Capture the cell that displays the provided text and extract its (X, Y) central coordinate. 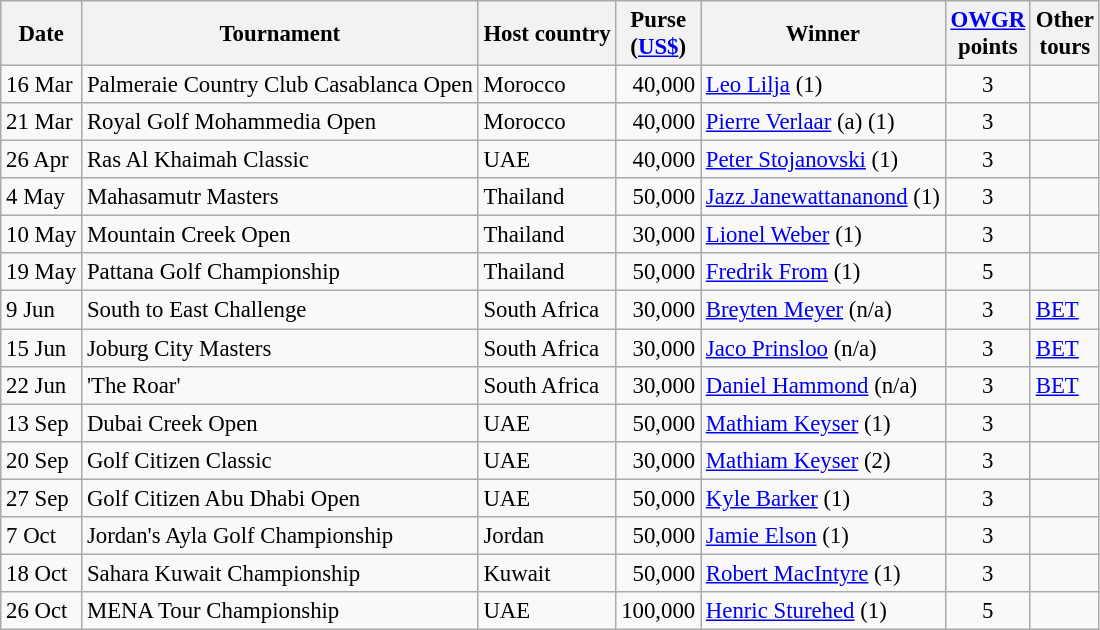
Fredrik From (1) (824, 273)
19 May (42, 273)
Jazz Janewattananond (1) (824, 197)
Jordan's Ayla Golf Championship (280, 536)
Peter Stojanovski (1) (824, 160)
Sahara Kuwait Championship (280, 573)
Henric Sturehed (1) (824, 611)
Dubai Creek Open (280, 423)
10 May (42, 235)
Leo Lilja (1) (824, 85)
Jordan (547, 536)
27 Sep (42, 498)
Purse(US$) (658, 34)
Mathiam Keyser (1) (824, 423)
Host country (547, 34)
Lionel Weber (1) (824, 235)
21 Mar (42, 122)
Daniel Hammond (n/a) (824, 385)
100,000 (658, 611)
Royal Golf Mohammedia Open (280, 122)
Golf Citizen Abu Dhabi Open (280, 498)
Jaco Prinsloo (n/a) (824, 348)
Palmeraie Country Club Casablanca Open (280, 85)
'The Roar' (280, 385)
Golf Citizen Classic (280, 460)
OWGRpoints (988, 34)
Kuwait (547, 573)
Pierre Verlaar (a) (1) (824, 122)
Breyten Meyer (n/a) (824, 310)
Robert MacIntyre (1) (824, 573)
Jamie Elson (1) (824, 536)
MENA Tour Championship (280, 611)
Mountain Creek Open (280, 235)
Winner (824, 34)
Tournament (280, 34)
South to East Challenge (280, 310)
Joburg City Masters (280, 348)
22 Jun (42, 385)
4 May (42, 197)
9 Jun (42, 310)
Mathiam Keyser (2) (824, 460)
15 Jun (42, 348)
26 Apr (42, 160)
Othertours (1064, 34)
7 Oct (42, 536)
Mahasamutr Masters (280, 197)
18 Oct (42, 573)
Ras Al Khaimah Classic (280, 160)
20 Sep (42, 460)
13 Sep (42, 423)
Date (42, 34)
26 Oct (42, 611)
Pattana Golf Championship (280, 273)
Kyle Barker (1) (824, 498)
16 Mar (42, 85)
